Find where the given text appears and provide that cell's center as (X, Y) coordinate. 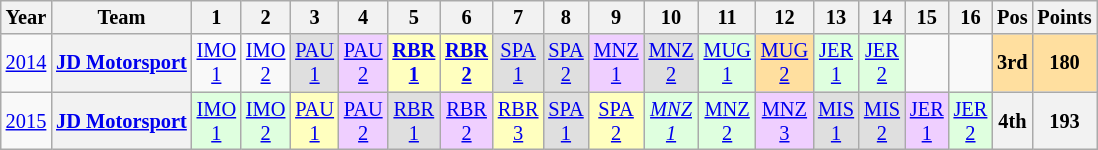
16 (971, 17)
9 (616, 17)
4 (364, 17)
13 (836, 17)
3rd (1012, 63)
14 (882, 17)
10 (672, 17)
MUG2 (784, 63)
MIS2 (882, 121)
MNZ3 (784, 121)
2015 (26, 121)
MIS1 (836, 121)
11 (728, 17)
3 (314, 17)
7 (518, 17)
Pos (1012, 17)
180 (1064, 63)
15 (927, 17)
Team (121, 17)
12 (784, 17)
Year (26, 17)
2014 (26, 63)
RBR3 (518, 121)
8 (566, 17)
5 (414, 17)
193 (1064, 121)
6 (466, 17)
Points (1064, 17)
1 (216, 17)
2 (266, 17)
MUG1 (728, 63)
4th (1012, 121)
